Identify which cell holds the provided text, then report its (X, Y) central coordinate. 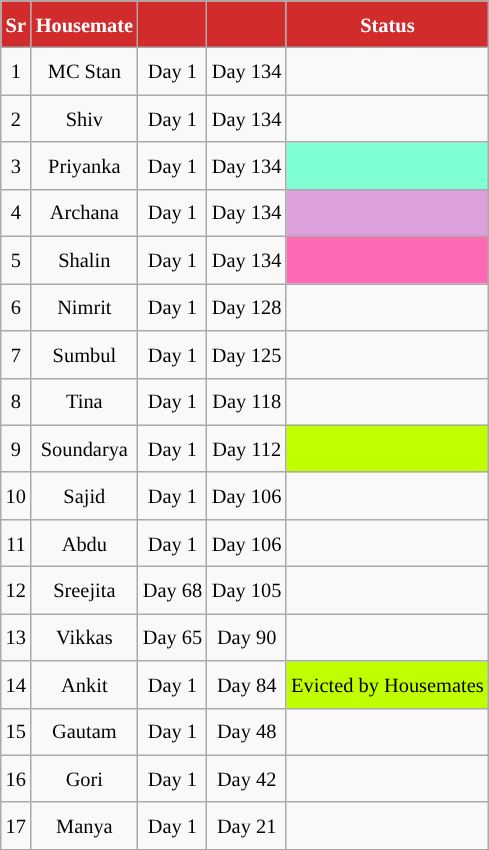
Shiv (84, 118)
Priyanka (84, 166)
15 (16, 732)
7 (16, 354)
9 (16, 448)
Day 42 (246, 778)
Sajid (84, 496)
Day 90 (246, 636)
Vikkas (84, 636)
Evicted by Housemates (387, 684)
Day 68 (172, 590)
Shalin (84, 260)
Manya (84, 826)
Archana (84, 212)
1 (16, 72)
Sr (16, 24)
Sumbul (84, 354)
Tina (84, 402)
16 (16, 778)
12 (16, 590)
Gori (84, 778)
Ankit (84, 684)
Abdu (84, 542)
Day 112 (246, 448)
8 (16, 402)
6 (16, 306)
Day 118 (246, 402)
Day 105 (246, 590)
Soundarya (84, 448)
Day 21 (246, 826)
Day 128 (246, 306)
Sreejita (84, 590)
11 (16, 542)
13 (16, 636)
5 (16, 260)
Day 48 (246, 732)
3 (16, 166)
2 (16, 118)
Gautam (84, 732)
Status (387, 24)
4 (16, 212)
17 (16, 826)
Housemate (84, 24)
10 (16, 496)
Day 84 (246, 684)
14 (16, 684)
Day 125 (246, 354)
Nimrit (84, 306)
MC Stan (84, 72)
Day 65 (172, 636)
